Return the (X, Y) coordinate for the center point of the cell that contains the specified text.  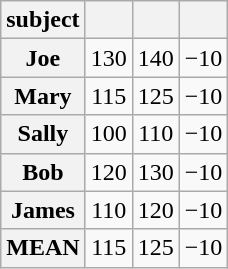
100 (108, 134)
James (43, 210)
subject (43, 20)
MEAN (43, 248)
Mary (43, 96)
Joe (43, 58)
140 (156, 58)
Sally (43, 134)
Bob (43, 172)
